Pinpoint the cell where the given text exists, returning its [x, y] midpoint coordinate. 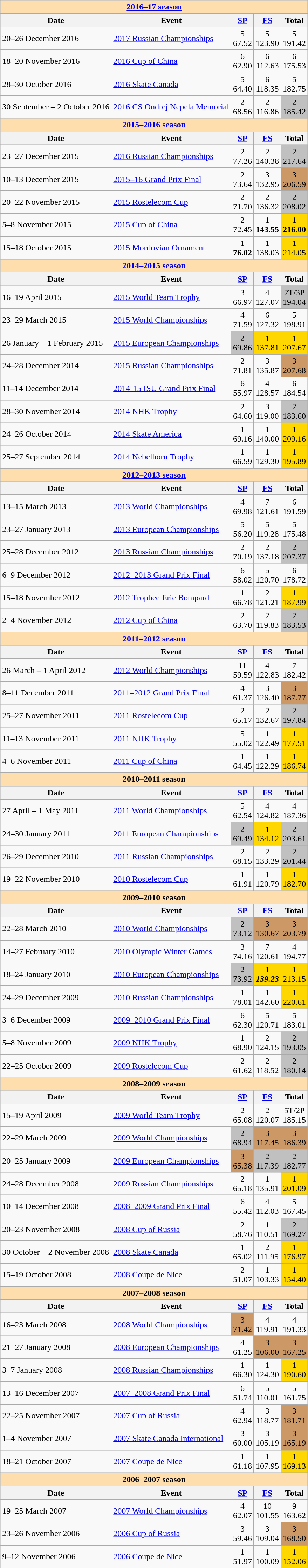
1 122.29 [267, 761]
2 193.05 [294, 1043]
1 220.61 [294, 997]
1 134.12 [267, 833]
2014-15 ISU Grand Prix Final [171, 389]
3–7 January 2008 [56, 1370]
7 182.42 [294, 670]
1 214.05 [294, 248]
1 66.59 [242, 457]
1 186.74 [294, 761]
6 175.53 [294, 61]
2013 European Championships [171, 529]
4 124.82 [267, 811]
24–28 December 2014 [56, 365]
2 65.08 [242, 1115]
4 119.91 [267, 1324]
2008 Coupe de Nice [171, 1275]
4 187.36 [294, 811]
2 64.60 [242, 411]
2015 World Team Trophy [171, 297]
2012 World Championships [171, 670]
10–13 December 2015 [56, 179]
3 119.00 [267, 411]
2 73.92 [242, 974]
1 177.51 [294, 739]
22–25 October 2009 [56, 1065]
4 112.03 [267, 1206]
19–22 November 2010 [56, 879]
5T/2P 185.15 [294, 1115]
5 55.02 [242, 739]
4 191.33 [294, 1324]
6 58.02 [242, 574]
26–29 December 2010 [56, 856]
3 130.67 [267, 929]
2009 NHK Trophy [171, 1043]
5 175.48 [294, 529]
2012–2013 Grand Prix Final [171, 574]
5 182.75 [294, 84]
2 111.95 [267, 1252]
3 165.19 [294, 1439]
20–26 December 2016 [56, 39]
23–26 November 2006 [56, 1533]
2 203.61 [294, 833]
2011–2012 season [154, 639]
2 183.53 [294, 621]
21–27 January 2008 [56, 1347]
1 124.30 [267, 1370]
2 65.17 [242, 715]
2 69.49 [242, 833]
2011 NHK Trophy [171, 739]
3 65.38 [242, 1161]
20–23 November 2008 [56, 1229]
1 129.30 [267, 457]
2008 Skate Canada [171, 1252]
1 201.09 [294, 1183]
6 62.90 [242, 61]
28–30 October 2016 [56, 84]
2011 European Championships [171, 833]
5 120.70 [267, 574]
2014–2015 season [154, 266]
3–6 December 2009 [56, 1020]
6 55.42 [242, 1206]
24–29 December 2009 [56, 997]
19–25 March 2007 [56, 1511]
2007 World Championships [171, 1511]
2 124.15 [267, 1043]
3 132.95 [267, 179]
2 197.84 [294, 715]
2016 CS Ondrej Nepela Memorial [171, 107]
5 119.28 [267, 529]
2 68.56 [242, 107]
23–29 March 2015 [56, 320]
15–18 November 2012 [56, 598]
1 107.95 [267, 1461]
6 191.59 [294, 506]
2 217.64 [294, 156]
2 77.26 [242, 156]
3 105.19 [267, 1439]
2 63.70 [242, 621]
5 56.20 [242, 529]
1 139.23 [267, 974]
4 62.07 [242, 1511]
2012 Trophee Eric Bompard [171, 598]
2008 European Championships [171, 1347]
2 207.37 [294, 552]
1 64.45 [242, 761]
2 116.86 [267, 107]
11–14 December 2014 [56, 389]
1 65.02 [242, 1252]
5 161.75 [294, 1393]
2010 World Championships [171, 929]
2 118.52 [267, 1065]
2014 NHK Trophy [171, 411]
2 137.18 [267, 552]
5 183.01 [294, 1020]
3 109.04 [267, 1533]
24–28 December 2008 [56, 1183]
1 154.40 [294, 1275]
18–20 November 2016 [56, 61]
6 118.35 [267, 84]
2 71.70 [242, 202]
1 176.97 [294, 1252]
2009 World Team Trophy [171, 1115]
3 168.50 [294, 1533]
2010 European Championships [171, 974]
4 127.07 [267, 297]
3 117.45 [267, 1138]
1 140.00 [267, 434]
3 66.97 [242, 297]
2010–2011 season [154, 779]
2012–2013 season [154, 475]
1 66.30 [242, 1370]
4 71.59 [242, 320]
2006 Coupe de Nice [171, 1556]
2 71.81 [242, 365]
15–19 October 2008 [56, 1275]
2016 Skate Canada [171, 84]
25–27 September 2014 [56, 457]
4 61.25 [242, 1347]
2 183.60 [294, 411]
22–29 March 2009 [56, 1138]
2010 Russian Championships [171, 997]
5 120.71 [267, 1020]
23–27 January 2013 [56, 529]
5 67.52 [242, 39]
25–27 November 2011 [56, 715]
1 103.33 [267, 1275]
2010 Rostelecom Cup [171, 879]
3 167.25 [294, 1347]
2 68.94 [242, 1138]
10–14 December 2008 [56, 1206]
2014 Nebelhorn Trophy [171, 457]
2013 World Championships [171, 506]
5–8 November 2015 [56, 224]
2015–16 Grand Prix Final [171, 179]
6 51.74 [242, 1393]
2 185.42 [294, 107]
2013 Russian Championships [171, 552]
6 62.30 [242, 1020]
2 119.83 [267, 621]
28–30 November 2014 [56, 411]
6 178.72 [294, 574]
14–27 February 2010 [56, 952]
22–25 November 2007 [56, 1415]
1 51.97 [242, 1556]
1 216.00 [294, 224]
15–19 April 2009 [56, 1115]
24–30 January 2011 [56, 833]
2 68.15 [242, 856]
18–21 October 2007 [56, 1461]
2016–17 season [154, 7]
2015 Rostelecom Cup [171, 202]
2007 Cup of Russia [171, 1415]
3 186.39 [294, 1138]
2015–2016 season [154, 125]
6 55.97 [242, 389]
2 208.02 [294, 202]
1 213.15 [294, 974]
2T/3P 194.04 [294, 297]
1 120.79 [267, 879]
1 209.16 [294, 434]
2 65.18 [242, 1183]
5–8 November 2009 [56, 1043]
2008 World Championships [171, 1324]
2007 Skate Canada International [171, 1439]
30 September – 2 October 2016 [56, 107]
2 132.67 [267, 715]
2007 Coupe de Nice [171, 1461]
2 136.32 [267, 202]
1 137.81 [267, 343]
23–27 December 2015 [56, 156]
3 71.42 [242, 1324]
20–25 January 2009 [56, 1161]
1 69.16 [242, 434]
2 133.29 [267, 856]
3 59.46 [242, 1533]
2017 Russian Championships [171, 39]
3 207.68 [294, 365]
2007–2008 season [154, 1293]
7 120.61 [267, 952]
2 70.19 [242, 552]
1–4 November 2007 [56, 1439]
3 60.00 [242, 1439]
1 76.02 [242, 248]
1 143.55 [267, 224]
16–23 March 2008 [56, 1324]
3 181.71 [294, 1415]
3 206.59 [294, 179]
2015 World Championships [171, 320]
18–24 January 2010 [56, 974]
1 122.49 [267, 739]
22–28 March 2010 [56, 929]
2009 World Championships [171, 1138]
2014 Skate America [171, 434]
4 62.94 [242, 1415]
2 73.12 [242, 929]
2008–2009 season [154, 1084]
2 180.14 [294, 1065]
4 122.83 [267, 670]
2 201.44 [294, 856]
9 163.62 [294, 1511]
2 51.07 [242, 1275]
3 135.87 [267, 365]
2006–2007 season [154, 1479]
2 73.64 [242, 179]
3 118.77 [267, 1415]
2011 Russian Championships [171, 856]
4 61.37 [242, 693]
1 152.06 [294, 1556]
1 187.99 [294, 598]
10 101.55 [267, 1511]
2009 Rostelecom Cup [171, 1065]
1 110.51 [267, 1229]
1 207.67 [294, 343]
2009–2010 Grand Prix Final [171, 1020]
13–15 March 2013 [56, 506]
2 58.76 [242, 1229]
2012 Cup of China [171, 621]
1 100.09 [267, 1556]
30 October – 2 November 2008 [56, 1252]
4 194.77 [294, 952]
5 198.91 [294, 320]
2009 European Championships [171, 1161]
1 66.78 [242, 598]
2 182.77 [294, 1161]
25–28 December 2012 [56, 552]
2 72.45 [242, 224]
2015 Russian Championships [171, 365]
5 62.54 [242, 811]
5 64.40 [242, 84]
3 106.00 [267, 1347]
4 69.98 [242, 506]
7 121.61 [267, 506]
2 120.07 [267, 1115]
20–22 November 2015 [56, 202]
3 203.79 [294, 929]
1 68.90 [242, 1043]
1 195.89 [294, 457]
3 74.16 [242, 952]
1 61.91 [242, 879]
15–18 October 2015 [56, 248]
1 135.91 [267, 1183]
6 184.54 [294, 389]
2008 Russian Championships [171, 1370]
16–19 April 2015 [56, 297]
4–6 November 2011 [56, 761]
4 128.57 [267, 389]
2007–2008 Grand Prix Final [171, 1393]
2 117.39 [267, 1161]
5 167.45 [294, 1206]
8–11 December 2011 [56, 693]
11–13 November 2011 [56, 739]
2006 Cup of Russia [171, 1533]
1 61.18 [242, 1461]
1 142.60 [267, 997]
2011 Cup of China [171, 761]
6–9 December 2012 [56, 574]
1 78.01 [242, 997]
9–12 November 2006 [56, 1556]
5 191.42 [294, 39]
1 138.03 [267, 248]
2016 Cup of China [171, 61]
2 121.21 [267, 598]
2016 Russian Championships [171, 156]
2015 European Championships [171, 343]
24–26 October 2014 [56, 434]
2 69.86 [242, 343]
26 January – 1 February 2015 [56, 343]
26 March – 1 April 2012 [56, 670]
3 126.40 [267, 693]
2011–2012 Grand Prix Final [171, 693]
5 110.01 [267, 1393]
2015 Cup of China [171, 224]
1 190.60 [294, 1370]
2008–2009 Grand Prix Final [171, 1206]
6 127.32 [267, 320]
1 182.70 [294, 879]
6 112.63 [267, 61]
2011 World Championships [171, 811]
2009–2010 season [154, 897]
2008 Cup of Russia [171, 1229]
3 187.77 [294, 693]
5 123.90 [267, 39]
11 59.59 [242, 670]
2015 Mordovian Ornament [171, 248]
2 140.38 [267, 156]
2 61.62 [242, 1065]
2010 Olympic Winter Games [171, 952]
1 169.13 [294, 1461]
27 April – 1 May 2011 [56, 811]
13–16 December 2007 [56, 1393]
2009 Russian Championships [171, 1183]
2011 Rostelecom Cup [171, 715]
2–4 November 2012 [56, 621]
2 169.27 [294, 1229]
